Scan for the cell matching the given text and deliver its [X, Y] coordinate at center. 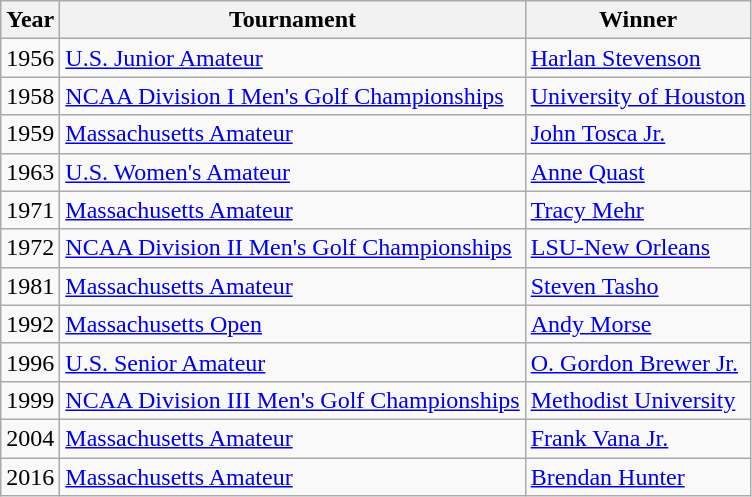
Andy Morse [638, 324]
Frank Vana Jr. [638, 438]
Steven Tasho [638, 286]
2016 [30, 477]
NCAA Division I Men's Golf Championships [292, 96]
Brendan Hunter [638, 477]
1981 [30, 286]
LSU-New Orleans [638, 248]
1971 [30, 210]
NCAA Division II Men's Golf Championships [292, 248]
1958 [30, 96]
2004 [30, 438]
1972 [30, 248]
Anne Quast [638, 172]
Winner [638, 20]
University of Houston [638, 96]
Methodist University [638, 400]
John Tosca Jr. [638, 134]
Year [30, 20]
1959 [30, 134]
Tournament [292, 20]
NCAA Division III Men's Golf Championships [292, 400]
U.S. Junior Amateur [292, 58]
1992 [30, 324]
U.S. Women's Amateur [292, 172]
U.S. Senior Amateur [292, 362]
Massachusetts Open [292, 324]
1996 [30, 362]
1963 [30, 172]
1956 [30, 58]
Tracy Mehr [638, 210]
1999 [30, 400]
O. Gordon Brewer Jr. [638, 362]
Harlan Stevenson [638, 58]
